For the text-containing cell, return its midpoint in (x, y) coordinate format. 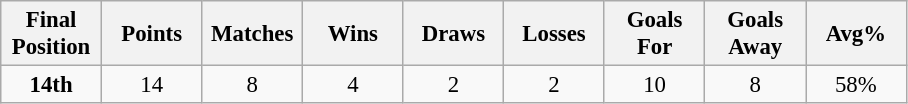
Goals For (654, 34)
10 (654, 85)
58% (856, 85)
Wins (354, 34)
Matches (252, 34)
Final Position (52, 34)
Points (152, 34)
Goals Away (756, 34)
4 (354, 85)
14th (52, 85)
14 (152, 85)
Draws (454, 34)
Avg% (856, 34)
Losses (554, 34)
